Provide the [x, y] coordinate of the cell's center where the given text is located.  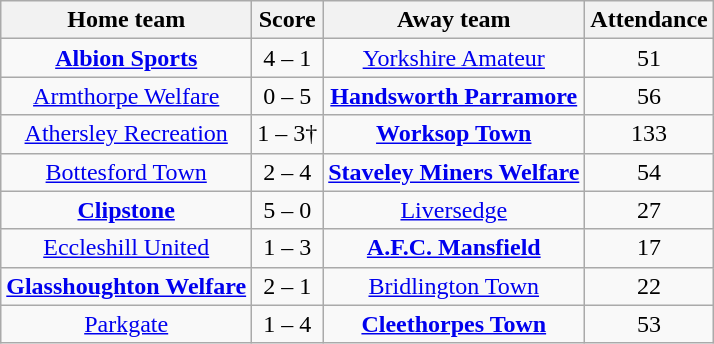
1 – 3 [288, 248]
Albion Sports [126, 58]
Parkgate [126, 324]
Score [288, 20]
Bridlington Town [454, 286]
Eccleshill United [126, 248]
53 [649, 324]
22 [649, 286]
Cleethorpes Town [454, 324]
Staveley Miners Welfare [454, 172]
1 – 4 [288, 324]
Athersley Recreation [126, 134]
4 – 1 [288, 58]
Armthorpe Welfare [126, 96]
Glasshoughton Welfare [126, 286]
27 [649, 210]
Attendance [649, 20]
2 – 4 [288, 172]
Away team [454, 20]
Handsworth Parramore [454, 96]
17 [649, 248]
51 [649, 58]
Yorkshire Amateur [454, 58]
0 – 5 [288, 96]
A.F.C. Mansfield [454, 248]
133 [649, 134]
Home team [126, 20]
Clipstone [126, 210]
Liversedge [454, 210]
56 [649, 96]
54 [649, 172]
5 – 0 [288, 210]
Worksop Town [454, 134]
2 – 1 [288, 286]
Bottesford Town [126, 172]
1 – 3† [288, 134]
